Search for the cell housing the specified text and yield its (X, Y) center coordinate. 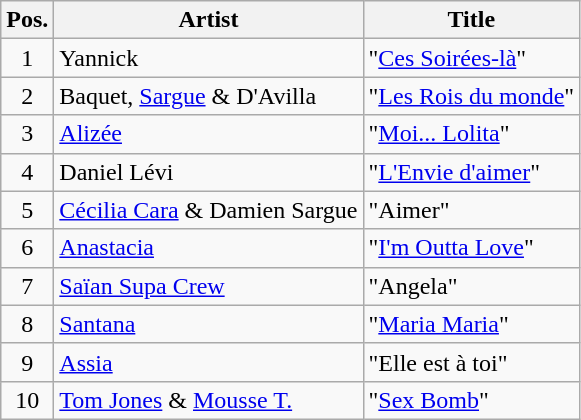
Anastacia (208, 248)
"Elle est à toi" (472, 362)
Alizée (208, 134)
Daniel Lévi (208, 172)
9 (28, 362)
3 (28, 134)
"Moi... Lolita" (472, 134)
"Aimer" (472, 210)
6 (28, 248)
Tom Jones & Mousse T. (208, 400)
8 (28, 324)
5 (28, 210)
"Ces Soirées-là" (472, 58)
1 (28, 58)
"L'Envie d'aimer" (472, 172)
"Sex Bomb" (472, 400)
7 (28, 286)
"Maria Maria" (472, 324)
2 (28, 96)
Yannick (208, 58)
Pos. (28, 20)
"I'm Outta Love" (472, 248)
Artist (208, 20)
Santana (208, 324)
Saïan Supa Crew (208, 286)
Cécilia Cara & Damien Sargue (208, 210)
4 (28, 172)
"Les Rois du monde" (472, 96)
"Angela" (472, 286)
Baquet, Sargue & D'Avilla (208, 96)
Assia (208, 362)
10 (28, 400)
Title (472, 20)
